Provide the [X, Y] coordinate of the cell's center where the given text is located.  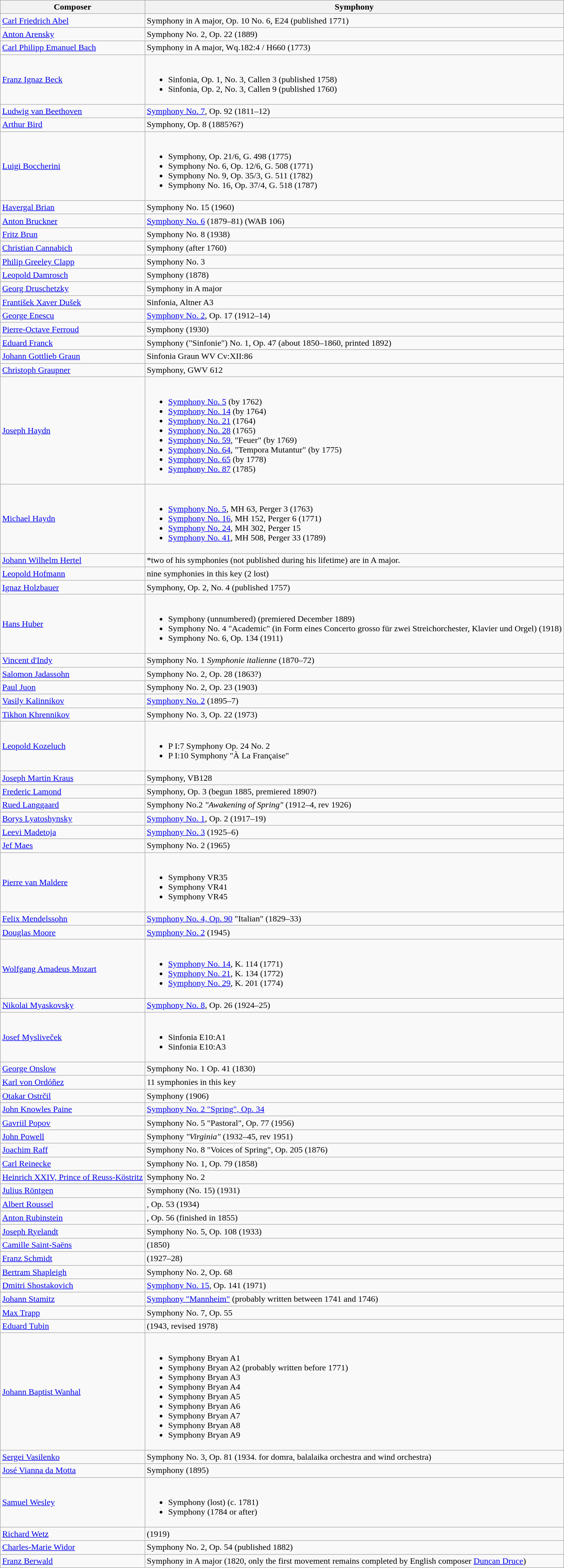
George Onslow [73, 1069]
Josef Mysliveček [73, 1037]
(1850) [354, 1245]
Gavriil Popov [73, 1123]
Symphony No. 6 (1879–81) (WAB 106) [354, 221]
Sinfonia, Op. 1, No. 3, Callen 3 (published 1758)Sinfonia, Op. 2, No. 3, Callen 9 (published 1760) [354, 79]
Composer [73, 7]
Sergei Vasilenko [73, 1457]
Fritz Brun [73, 234]
Symphony (1930) [354, 329]
Pierre-Octave Ferroud [73, 329]
Symphony No. 3, Op. 81 (1934. for domra, balalaika orchestra and wind orchestra) [354, 1457]
Johann Baptist Wanhal [73, 1391]
Anton Bruckner [73, 221]
Jef Maes [73, 846]
Joseph Martin Kraus [73, 778]
Joseph Haydn [73, 430]
Eduard Franck [73, 343]
nine symphonies in this key (2 lost) [354, 574]
Georg Druschetzky [73, 289]
Borys Lyatoshynsky [73, 819]
Symphony No. 8 "Voices of Spring", Op. 205 (1876) [354, 1150]
Felix Mendelssohn [73, 919]
Joachim Raff [73, 1150]
Symphony No. 4, Op. 90 "Italian" (1829–33) [354, 919]
Luigi Boccherini [73, 166]
Symphony No.2 "Awakening of Spring" (1912–4, rev 1926) [354, 805]
Eduard Tubin [73, 1326]
Symphony No. 7, Op. 92 (1811–12) [354, 111]
Anton Arensky [73, 34]
Douglas Moore [73, 932]
Leopold Kozeluch [73, 746]
Symphony No. 3 [354, 262]
Symphony No. 3 (1925–6) [354, 832]
Carl Friedrich Abel [73, 21]
Paul Juon [73, 688]
Pierre van Maldere [73, 882]
Franz Ignaz Beck [73, 79]
Symphony, Op. 2, No. 4 (published 1757) [354, 587]
Symphony No. 7, Op. 55 [354, 1313]
Michael Haydn [73, 519]
Anton Rubinstein [73, 1218]
Havergal Brian [73, 207]
Leevi Madetoja [73, 832]
Symphony (1906) [354, 1096]
George Enescu [73, 316]
Symphony No. 2, Op. 22 (1889) [354, 34]
Frederic Lamond [73, 791]
P I:7 Symphony Op. 24 No. 2P I:10 Symphony "À La Française" [354, 746]
Leopold Damrosch [73, 275]
Philip Greeley Clapp [73, 262]
Symphony, Op. 8 (1885?6?) [354, 125]
Joseph Ryelandt [73, 1231]
(1943, revised 1978) [354, 1326]
Symphony in A major (1820, only the first movement remains completed by English composer Duncan Druce) [354, 1561]
Symphony (No. 15) (1931) [354, 1191]
Symphony, Op. 3 (begun 1885, premiered 1890?) [354, 791]
Symphony "Mannheim" (probably written between 1741 and 1746) [354, 1299]
Symphony, VB128 [354, 778]
Sinfonia E10:A1Sinfonia E10:A3 [354, 1037]
Symphony No. 8, Op. 26 (1924–25) [354, 1005]
Carl Philipp Emanuel Bach [73, 48]
, Op. 56 (finished in 1855) [354, 1218]
Symphony No. 2, Op. 54 (published 1882) [354, 1547]
Sinfonia Graun WV Cv:XII:86 [354, 356]
*two of his symphonies (not published during his lifetime) are in A major. [354, 560]
Camille Saint-Saëns [73, 1245]
Symphony (after 1760) [354, 248]
Vincent d'Indy [73, 660]
Symphony No. 1, Op. 79 (1858) [354, 1164]
Symphony No. 2, Op. 68 [354, 1272]
Symphony [354, 7]
Vasily Kalinnikov [73, 701]
, Op. 53 (1934) [354, 1204]
Heinrich XXIV, Prince of Reuss-Köstritz [73, 1177]
František Xaver Dušek [73, 302]
Symphony, GWV 612 [354, 370]
Symphony in A major [354, 289]
Leopold Hofmann [73, 574]
Symphony No. 3, Op. 22 (1973) [354, 715]
Carl Reinecke [73, 1164]
(1927–28) [354, 1258]
Symphony No. 1 Op. 41 (1830) [354, 1069]
Symphony No. 8 (1938) [354, 234]
Franz Berwald [73, 1561]
Johann Gottlieb Graun [73, 356]
Franz Schmidt [73, 1258]
Christoph Graupner [73, 370]
Symphony No. 1 Symphonie italienne (1870–72) [354, 660]
Symphony No. 15, Op. 141 (1971) [354, 1286]
Max Trapp [73, 1313]
Symphony (lost) (c. 1781)Symphony (1784 or after) [354, 1502]
Symphony No. 5 "Pastoral", Op. 77 (1956) [354, 1123]
Symphony (1895) [354, 1470]
Otakar Ostrčil [73, 1096]
Symphony in A major, Wq.182:4 / H660 (1773) [354, 48]
Symphony No. 15 (1960) [354, 207]
11 symphonies in this key [354, 1082]
Johann Wilhelm Hertel [73, 560]
José Vianna da Motta [73, 1470]
Richard Wetz [73, 1534]
Symphony No. 2 (1895–7) [354, 701]
Ludwig van Beethoven [73, 111]
Symphony No. 2 [354, 1177]
Symphony No. 2 (1945) [354, 932]
Tikhon Khrennikov [73, 715]
Sinfonia, Altner A3 [354, 302]
Dmitri Shostakovich [73, 1286]
Symphony No. 2 "Spring", Op. 34 [354, 1109]
Salomon Jadassohn [73, 674]
Symphony No. 2, Op. 28 (1863?) [354, 674]
Symphony in A major, Op. 10 No. 6, E24 (published 1771) [354, 21]
(1919) [354, 1534]
Karl von Ordóñez [73, 1082]
John Powell [73, 1136]
Symphony VR35Symphony VR41Symphony VR45 [354, 882]
Symphony No. 2, Op. 23 (1903) [354, 688]
Wolfgang Amadeus Mozart [73, 968]
Bertram Shapleigh [73, 1272]
Symphony No. 5, Op. 108 (1933) [354, 1231]
Arthur Bird [73, 125]
Symphony No. 2, Op. 17 (1912–14) [354, 316]
Rued Langgaard [73, 805]
Nikolai Myaskovsky [73, 1005]
Symphony ("Sinfonie") No. 1, Op. 47 (about 1850–1860, printed 1892) [354, 343]
Hans Huber [73, 624]
Samuel Wesley [73, 1502]
Christian Cannabich [73, 248]
Johann Stamitz [73, 1299]
Symphony No. 2 (1965) [354, 846]
Charles-Marie Widor [73, 1547]
Symphony No. 14, K. 114 (1771)Symphony No. 21, K. 134 (1772)Symphony No. 29, K. 201 (1774) [354, 968]
Symphony No. 1, Op. 2 (1917–19) [354, 819]
Ignaz Holzbauer [73, 587]
John Knowles Paine [73, 1109]
Julius Röntgen [73, 1191]
Symphony (1878) [354, 275]
Symphony "Virginia" (1932–45, rev 1951) [354, 1136]
Albert Roussel [73, 1204]
